Provide the [x, y] coordinate of the cell's center where the given text is located.  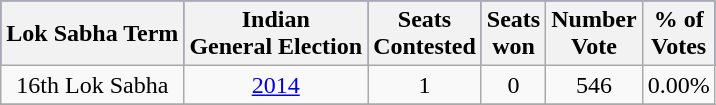
NumberVote [594, 34]
0 [513, 85]
Seatswon [513, 34]
% of Votes [678, 34]
1 [425, 85]
546 [594, 85]
2014 [276, 85]
IndianGeneral Election [276, 34]
Lok Sabha Term [92, 34]
16th Lok Sabha [92, 85]
0.00% [678, 85]
SeatsContested [425, 34]
